Return (X, Y) of the center of cell containing provided text 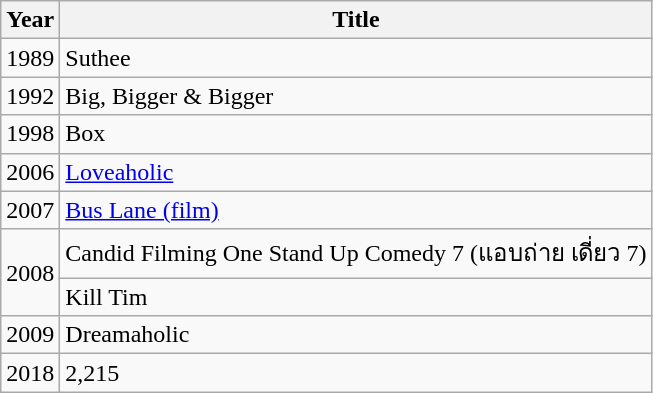
Box (356, 134)
Dreamaholic (356, 335)
Big, Bigger & Bigger (356, 96)
1992 (30, 96)
Bus Lane (film) (356, 210)
2,215 (356, 373)
Candid Filming One Stand Up Comedy 7 (แอบถ่าย เดี่ยว 7) (356, 254)
2006 (30, 172)
Year (30, 20)
2009 (30, 335)
Kill Tim (356, 297)
1998 (30, 134)
2018 (30, 373)
Suthee (356, 58)
1989 (30, 58)
2007 (30, 210)
Loveaholic (356, 172)
2008 (30, 272)
Title (356, 20)
